Search for the cell housing the specified text and yield its (X, Y) center coordinate. 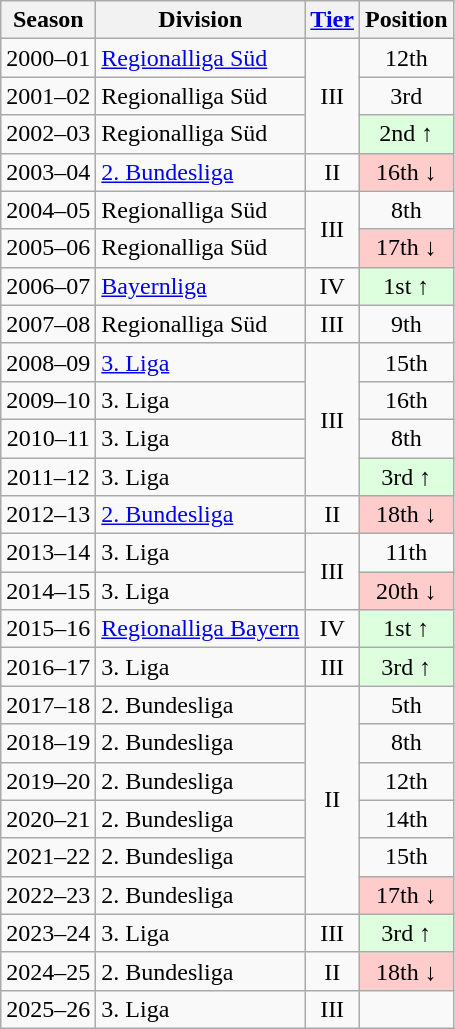
20th ↓ (406, 591)
16th (406, 400)
Position (406, 20)
9th (406, 324)
2020–21 (48, 819)
2007–08 (48, 324)
2024–25 (48, 971)
2023–24 (48, 933)
2004–05 (48, 210)
2014–15 (48, 591)
Regionalliga Bayern (200, 629)
2025–26 (48, 1009)
2011–12 (48, 477)
Bayernliga (200, 286)
2015–16 (48, 629)
11th (406, 553)
2005–06 (48, 248)
2001–02 (48, 96)
2013–14 (48, 553)
2006–07 (48, 286)
2009–10 (48, 400)
2000–01 (48, 58)
2017–18 (48, 705)
14th (406, 819)
2002–03 (48, 134)
2003–04 (48, 172)
Season (48, 20)
2016–17 (48, 667)
Tier (332, 20)
2012–13 (48, 515)
2018–19 (48, 743)
3rd (406, 96)
5th (406, 705)
2nd ↑ (406, 134)
2022–23 (48, 895)
Division (200, 20)
2019–20 (48, 781)
16th ↓ (406, 172)
2008–09 (48, 362)
2010–11 (48, 438)
2021–22 (48, 857)
